Return the [x, y] coordinate for the center point of the cell that contains the specified text.  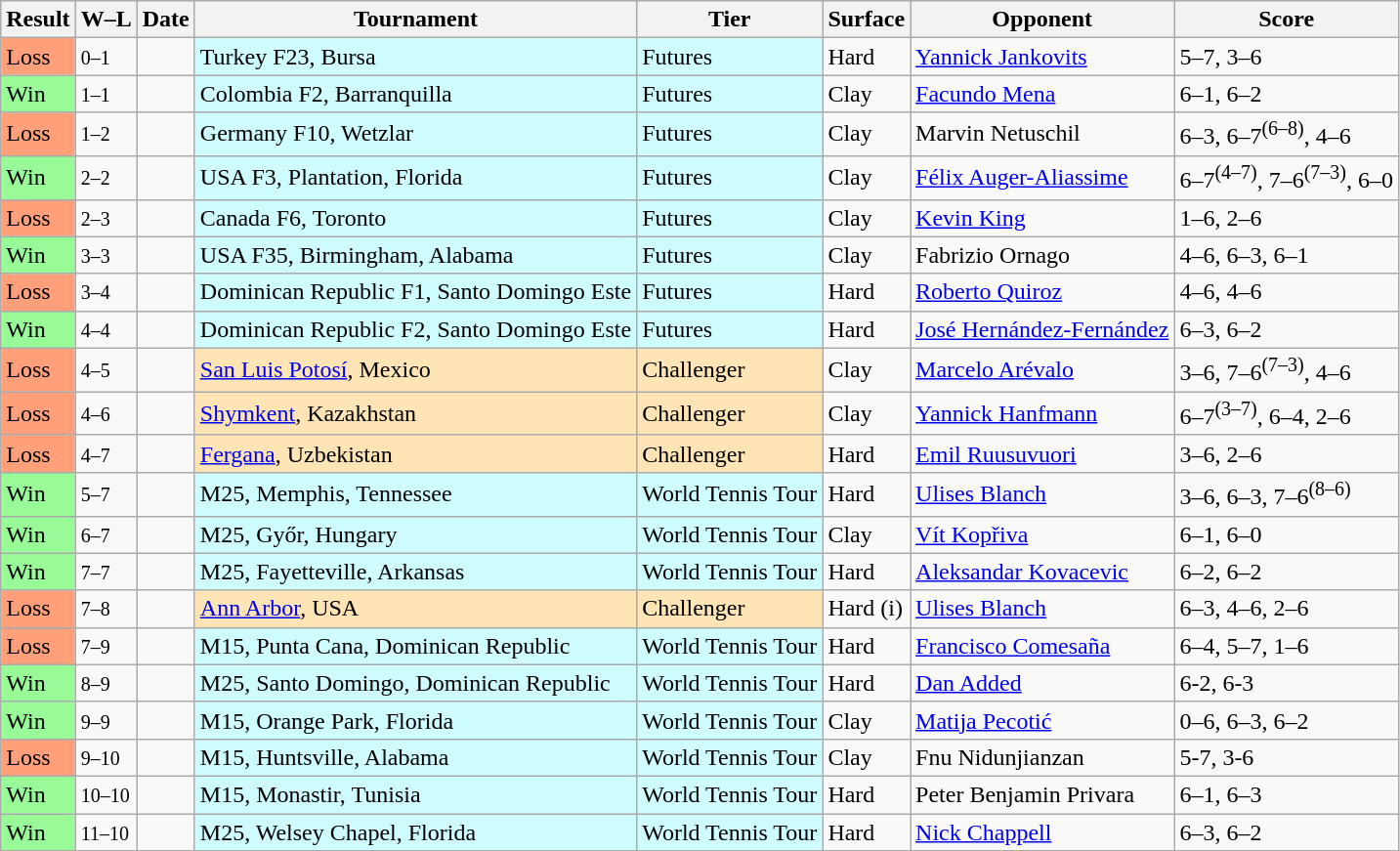
3–4 [106, 292]
3–3 [106, 255]
4–6 [106, 414]
Dominican Republic F1, Santo Domingo Este [415, 292]
Surface [867, 20]
7–7 [106, 572]
M25, Győr, Hungary [415, 534]
Marcelo Arévalo [1042, 369]
M25, Santo Domingo, Dominican Republic [415, 683]
Nick Chappell [1042, 832]
4–7 [106, 453]
Dominican Republic F2, Santo Domingo Este [415, 329]
Colombia F2, Barranquilla [415, 94]
10–10 [106, 794]
Facundo Mena [1042, 94]
Francisco Comesaña [1042, 646]
Aleksandar Kovacevic [1042, 572]
0–6, 6–3, 6–2 [1287, 720]
6–1, 6–3 [1287, 794]
Fabrizio Ornago [1042, 255]
6–2, 6–2 [1287, 572]
0–1 [106, 57]
San Luis Potosí, Mexico [415, 369]
4–6, 6–3, 6–1 [1287, 255]
Marvin Netuschil [1042, 135]
7–9 [106, 646]
3–6, 7–6(7–3), 4–6 [1287, 369]
Yannick Jankovits [1042, 57]
5–7, 3–6 [1287, 57]
Score [1287, 20]
6–7 [106, 534]
3–6, 6–3, 7–6(8–6) [1287, 494]
4–4 [106, 329]
8–9 [106, 683]
Ann Arbor, USA [415, 609]
5-7, 3-6 [1287, 757]
6–4, 5–7, 1–6 [1287, 646]
M25, Memphis, Tennessee [415, 494]
Kevin King [1042, 218]
José Hernández-Fernández [1042, 329]
1–2 [106, 135]
11–10 [106, 832]
Fnu Nidunjianzan [1042, 757]
M15, Punta Cana, Dominican Republic [415, 646]
1–6, 2–6 [1287, 218]
Germany F10, Wetzlar [415, 135]
M25, Fayetteville, Arkansas [415, 572]
Roberto Quiroz [1042, 292]
M15, Orange Park, Florida [415, 720]
Shymkent, Kazakhstan [415, 414]
Turkey F23, Bursa [415, 57]
Félix Auger-Aliassime [1042, 178]
Result [38, 20]
6–1, 6–0 [1287, 534]
M25, Welsey Chapel, Florida [415, 832]
6-2, 6-3 [1287, 683]
Opponent [1042, 20]
Emil Ruusuvuori [1042, 453]
Tier [730, 20]
USA F3, Plantation, Florida [415, 178]
Fergana, Uzbekistan [415, 453]
Dan Added [1042, 683]
3–6, 2–6 [1287, 453]
M15, Monastir, Tunisia [415, 794]
6–1, 6–2 [1287, 94]
Hard (i) [867, 609]
5–7 [106, 494]
9–10 [106, 757]
Matija Pecotić [1042, 720]
Peter Benjamin Privara [1042, 794]
Yannick Hanfmann [1042, 414]
4–5 [106, 369]
W–L [106, 20]
M15, Huntsville, Alabama [415, 757]
Canada F6, Toronto [415, 218]
7–8 [106, 609]
1–1 [106, 94]
4–6, 4–6 [1287, 292]
6–3, 6–7(6–8), 4–6 [1287, 135]
9–9 [106, 720]
Date [166, 20]
Tournament [415, 20]
2–3 [106, 218]
6–7(4–7), 7–6(7–3), 6–0 [1287, 178]
6–7(3–7), 6–4, 2–6 [1287, 414]
Vít Kopřiva [1042, 534]
2–2 [106, 178]
6–3, 4–6, 2–6 [1287, 609]
USA F35, Birmingham, Alabama [415, 255]
